Provide the [x, y] coordinate of the cell's center where the given text is located.  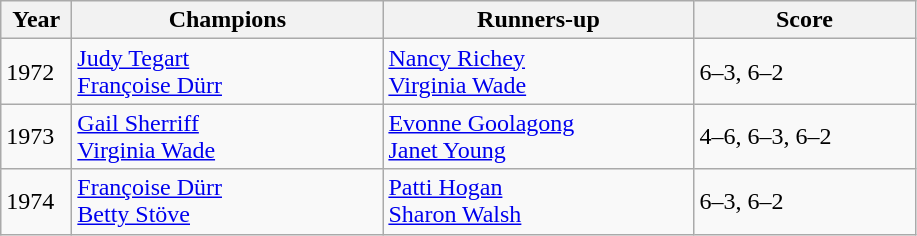
Françoise Dürr Betty Stöve [228, 202]
4–6, 6–3, 6–2 [804, 136]
1972 [36, 72]
Evonne Goolagong Janet Young [538, 136]
1973 [36, 136]
Score [804, 20]
Patti Hogan Sharon Walsh [538, 202]
Gail Sherriff Virginia Wade [228, 136]
1974 [36, 202]
Nancy Richey Virginia Wade [538, 72]
Runners-up [538, 20]
Judy Tegart Françoise Dürr [228, 72]
Champions [228, 20]
Year [36, 20]
